Scan for the cell matching the given text and deliver its [X, Y] coordinate at center. 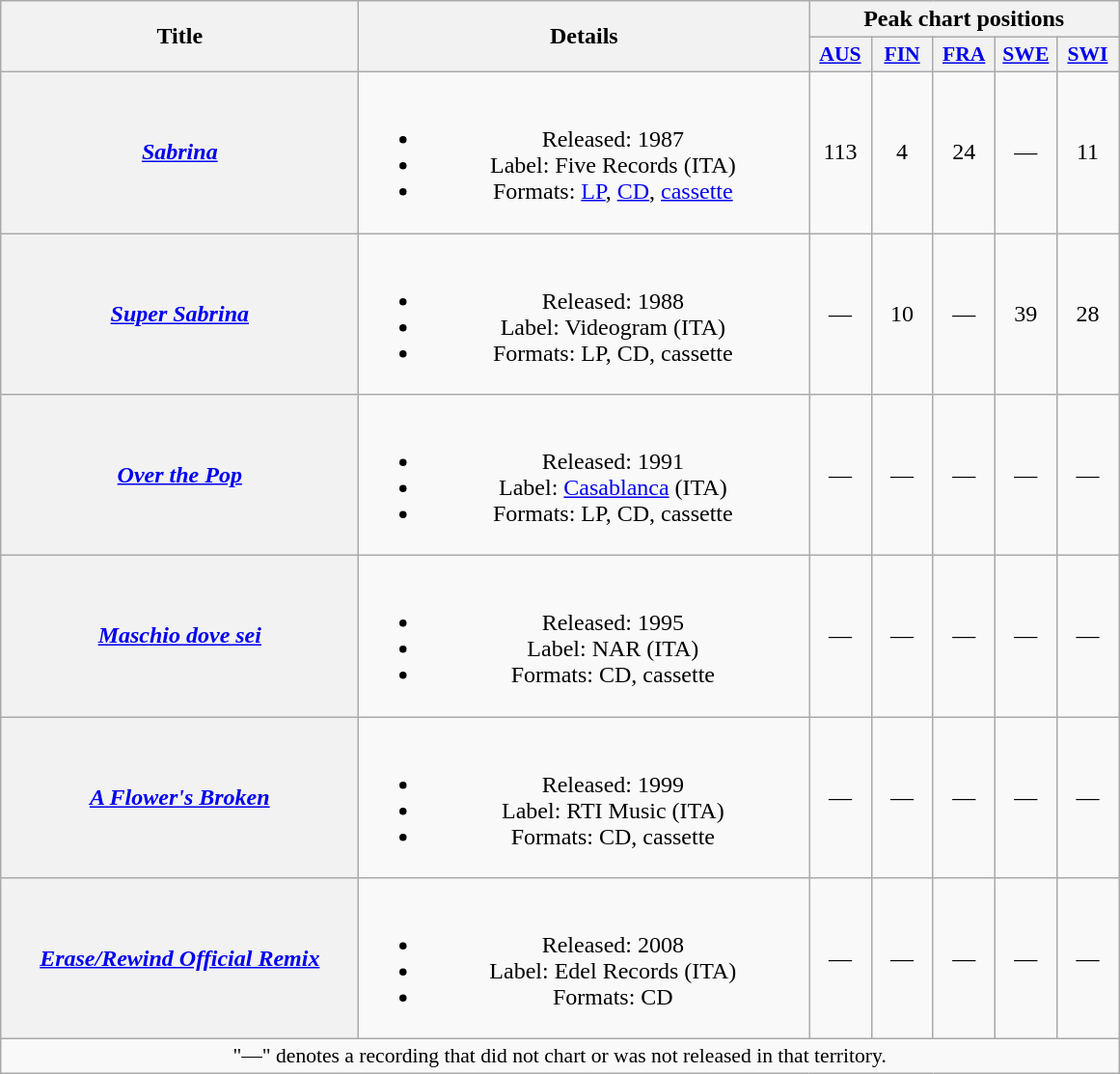
SWE [1025, 55]
11 [1087, 152]
24 [964, 152]
Details [585, 37]
39 [1025, 315]
10 [902, 315]
Super Sabrina [179, 315]
Sabrina [179, 152]
"—" denotes a recording that did not chart or was not released in that territory. [560, 1057]
Released: 1991Label: Casablanca (ITA)Formats: LP, CD, cassette [585, 475]
28 [1087, 315]
Over the Pop [179, 475]
113 [840, 152]
Title [179, 37]
FRA [964, 55]
Released: 1987Label: Five Records (ITA)Formats: LP, CD, cassette [585, 152]
Released: 1999Label: RTI Music (ITA)Formats: CD, cassette [585, 797]
Erase/Rewind Official Remix [179, 959]
FIN [902, 55]
Released: 2008Label: Edel Records (ITA)Formats: CD [585, 959]
AUS [840, 55]
SWI [1087, 55]
A Flower's Broken [179, 797]
Released: 1988Label: Videogram (ITA)Formats: LP, CD, cassette [585, 315]
Peak chart positions [965, 19]
Maschio dove sei [179, 637]
Released: 1995Label: NAR (ITA)Formats: CD, cassette [585, 637]
4 [902, 152]
